Output the (X, Y) coordinate of the center of the cell containing the given text.  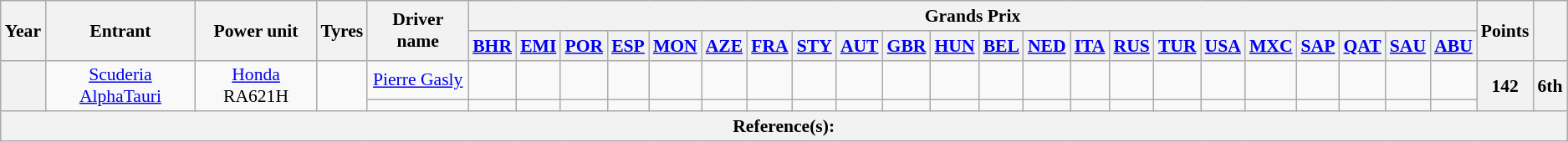
ITA (1090, 46)
AZE (724, 46)
MON (676, 46)
Entrant (120, 30)
Points (1505, 30)
MXC (1271, 46)
USA (1223, 46)
STY (815, 46)
Year (23, 30)
ABU (1453, 46)
Driver name (418, 30)
SAU (1408, 46)
Reference(s): (784, 127)
SAP (1318, 46)
Grands Prix (973, 16)
Pierre Gasly (418, 80)
TUR (1177, 46)
Power unit (256, 30)
ESP (628, 46)
AUT (860, 46)
Tyres (341, 30)
BHR (492, 46)
RUS (1132, 46)
Honda RA621H (256, 85)
BEL (1002, 46)
HUN (954, 46)
6th (1550, 85)
FRA (769, 46)
Scuderia AlphaTauri (120, 85)
POR (584, 46)
GBR (907, 46)
QAT (1361, 46)
NED (1047, 46)
EMI (539, 46)
142 (1505, 85)
